Locate the cell with the specified text and output its [x, y] center coordinate. 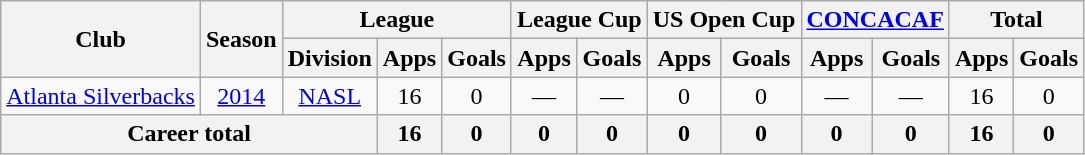
Division [330, 58]
Club [101, 39]
Total [1016, 20]
2014 [241, 96]
Atlanta Silverbacks [101, 96]
Career total [190, 134]
CONCACAF [875, 20]
League [396, 20]
League Cup [579, 20]
NASL [330, 96]
Season [241, 39]
US Open Cup [724, 20]
